Locate the cell with the specified text and output its (x, y) center coordinate. 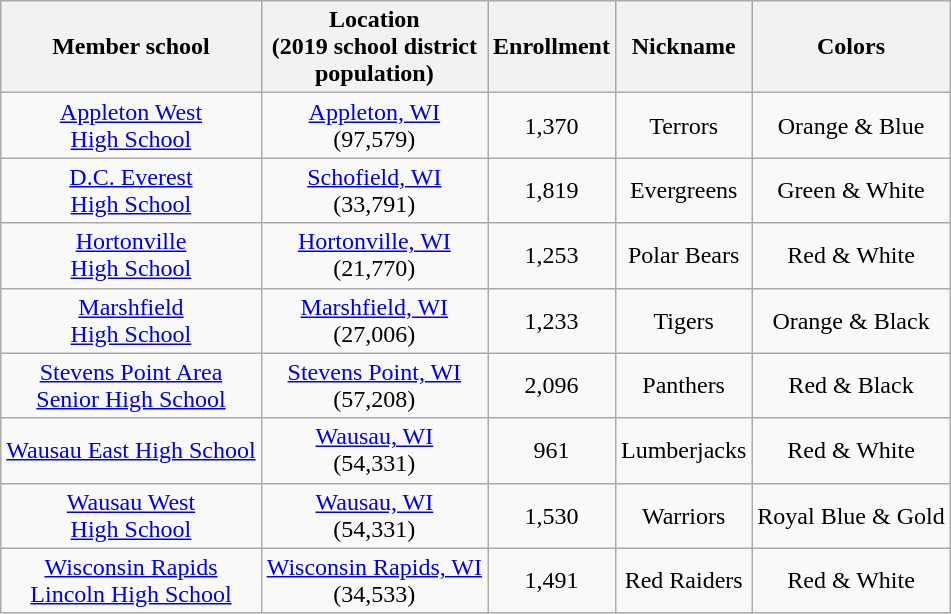
D.C. EverestHigh School (131, 190)
Polar Bears (683, 256)
Member school (131, 47)
1,819 (552, 190)
Panthers (683, 386)
Lumberjacks (683, 450)
Wisconsin Rapids, WI(34,533) (374, 580)
Appleton, WI(97,579) (374, 126)
Wausau WestHigh School (131, 516)
Wisconsin Rapids Lincoln High School (131, 580)
HortonvilleHigh School (131, 256)
Nickname (683, 47)
Warriors (683, 516)
1,491 (552, 580)
Royal Blue & Gold (851, 516)
Colors (851, 47)
Appleton WestHigh School (131, 126)
Orange & Black (851, 320)
Stevens Point AreaSenior High School (131, 386)
1,370 (552, 126)
MarshfieldHigh School (131, 320)
Location(2019 school districtpopulation) (374, 47)
Terrors (683, 126)
1,233 (552, 320)
Enrollment (552, 47)
Schofield, WI(33,791) (374, 190)
961 (552, 450)
Orange & Blue (851, 126)
1,253 (552, 256)
Tigers (683, 320)
Stevens Point, WI(57,208) (374, 386)
Red & Black (851, 386)
Marshfield, WI(27,006) (374, 320)
1,530 (552, 516)
Wausau East High School (131, 450)
2,096 (552, 386)
Red Raiders (683, 580)
Green & White (851, 190)
Hortonville, WI(21,770) (374, 256)
Evergreens (683, 190)
